Identify which cell holds the provided text, then report its [X, Y] central coordinate. 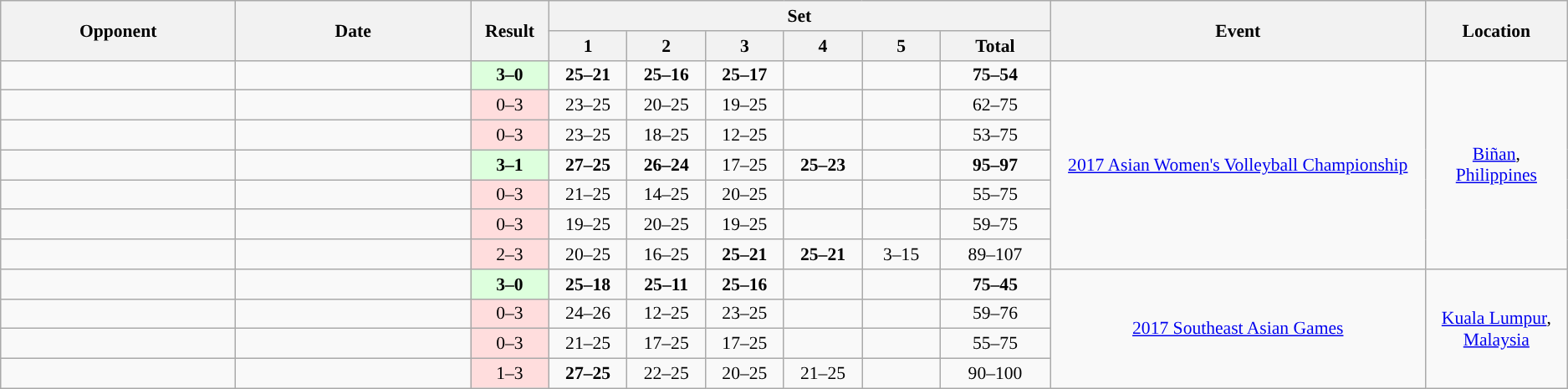
75–45 [995, 284]
Total [995, 46]
3–15 [901, 254]
Result [510, 30]
Opponent [119, 30]
59–75 [995, 225]
25–18 [588, 284]
3–1 [510, 165]
Kuala Lumpur, Malaysia [1497, 329]
Set [799, 16]
3 [745, 46]
14–25 [667, 195]
25–11 [667, 284]
Biñan, Philippines [1497, 164]
59–76 [995, 314]
4 [823, 46]
89–107 [995, 254]
2017 Southeast Asian Games [1239, 329]
1–3 [510, 374]
25–23 [823, 165]
Event [1239, 30]
2017 Asian Women's Volleyball Championship [1239, 164]
5 [901, 46]
75–54 [995, 75]
53–75 [995, 136]
22–25 [667, 374]
24–26 [588, 314]
62–75 [995, 105]
1 [588, 46]
16–25 [667, 254]
26–24 [667, 165]
18–25 [667, 136]
Location [1497, 30]
Date [353, 30]
2 [667, 46]
90–100 [995, 374]
2–3 [510, 254]
95–97 [995, 165]
25–17 [745, 75]
